Identify which cell holds the provided text, then report its (x, y) central coordinate. 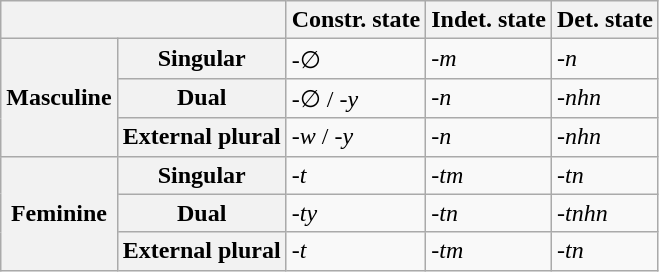
-w / -y (356, 137)
-m (489, 59)
Constr. state (356, 20)
Indet. state (489, 20)
-ty (356, 213)
-∅ / -y (356, 98)
Masculine (59, 98)
Det. state (604, 20)
-∅ (356, 59)
-tnhn (604, 213)
Feminine (59, 213)
